Capture the cell that displays the provided text and extract its (X, Y) central coordinate. 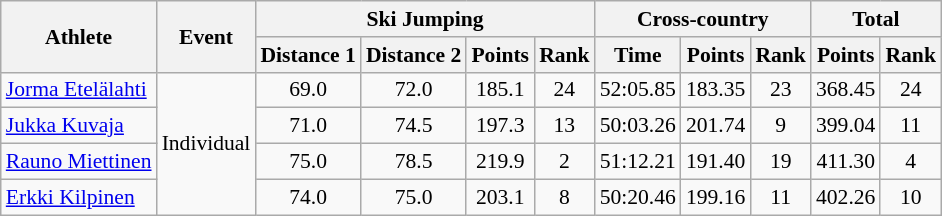
402.26 (846, 197)
411.30 (846, 162)
19 (780, 162)
Event (206, 36)
Jukka Kuvaja (79, 126)
Total (876, 19)
Athlete (79, 36)
52:05.85 (638, 90)
Time (638, 55)
Individual (206, 143)
185.1 (500, 90)
51:12.21 (638, 162)
203.1 (500, 197)
13 (564, 126)
199.16 (716, 197)
Distance 2 (414, 55)
78.5 (414, 162)
Distance 1 (308, 55)
2 (564, 162)
201.74 (716, 126)
Ski Jumping (424, 19)
72.0 (414, 90)
8 (564, 197)
191.40 (716, 162)
74.0 (308, 197)
23 (780, 90)
399.04 (846, 126)
Cross-country (703, 19)
Rauno Miettinen (79, 162)
Jorma Etelälahti (79, 90)
Erkki Kilpinen (79, 197)
10 (910, 197)
368.45 (846, 90)
50:20.46 (638, 197)
50:03.26 (638, 126)
74.5 (414, 126)
9 (780, 126)
69.0 (308, 90)
219.9 (500, 162)
4 (910, 162)
71.0 (308, 126)
197.3 (500, 126)
183.35 (716, 90)
